Return (x, y) of the center of cell containing provided text 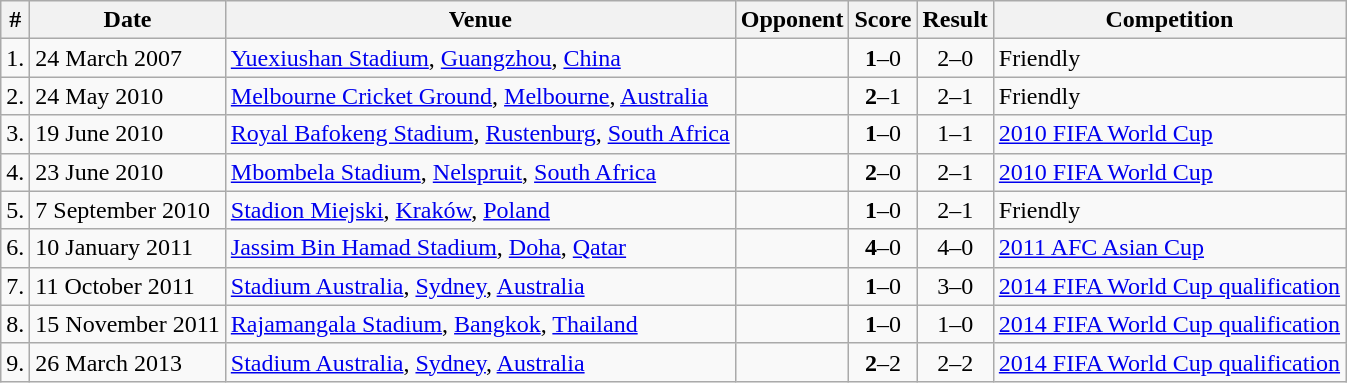
10 January 2011 (128, 248)
Jassim Bin Hamad Stadium, Doha, Qatar (480, 248)
2. (16, 96)
24 March 2007 (128, 58)
Score (883, 20)
8. (16, 324)
1–1 (955, 134)
15 November 2011 (128, 324)
Result (955, 20)
Stadion Miejski, Kraków, Poland (480, 210)
6. (16, 248)
9. (16, 362)
4. (16, 172)
Rajamangala Stadium, Bangkok, Thailand (480, 324)
Venue (480, 20)
7 September 2010 (128, 210)
# (16, 20)
Opponent (792, 20)
7. (16, 286)
24 May 2010 (128, 96)
11 October 2011 (128, 286)
3–0 (955, 286)
Melbourne Cricket Ground, Melbourne, Australia (480, 96)
19 June 2010 (128, 134)
5. (16, 210)
26 March 2013 (128, 362)
Yuexiushan Stadium, Guangzhou, China (480, 58)
23 June 2010 (128, 172)
2011 AFC Asian Cup (1169, 248)
3. (16, 134)
Date (128, 20)
Royal Bafokeng Stadium, Rustenburg, South Africa (480, 134)
Competition (1169, 20)
Mbombela Stadium, Nelspruit, South Africa (480, 172)
1. (16, 58)
